Return (x, y) of the center of cell containing provided text 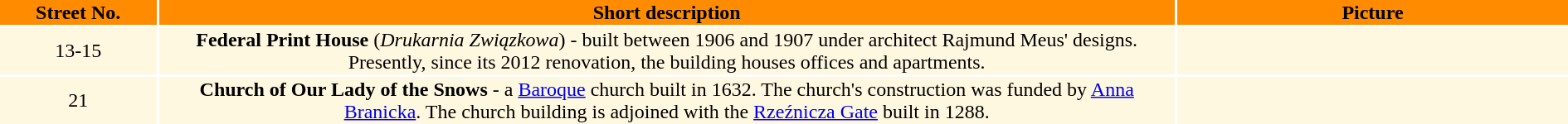
Street No. (78, 12)
Picture (1372, 12)
13-15 (78, 51)
21 (78, 101)
Short description (667, 12)
